Scan for the cell matching the given text and deliver its [x, y] coordinate at center. 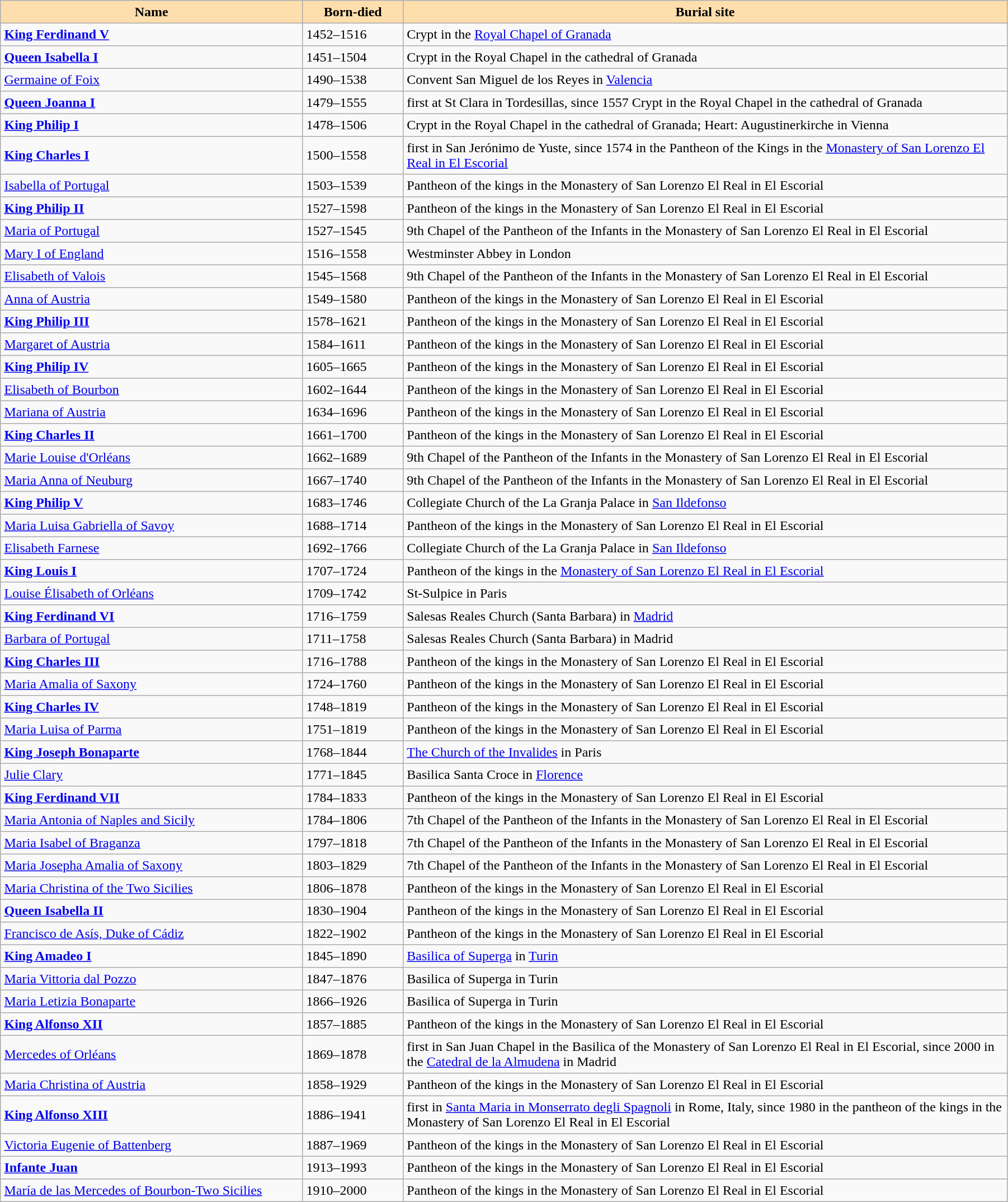
1479–1555 [353, 102]
1527–1545 [353, 231]
Marie Louise d'Orléans [152, 457]
Victoria Eugenie of Battenberg [152, 1145]
first at St Clara in Tordesillas, since 1557 Crypt in the Royal Chapel in the cathedral of Granada [705, 102]
1716–1759 [353, 616]
King Amadeo I [152, 956]
1578–1621 [353, 321]
1858–1929 [353, 1084]
Born-died [353, 12]
The Church of the Invalides in Paris [705, 752]
Francisco de Asís, Duke of Cádiz [152, 933]
first in San Jerónimo de Yuste, since 1574 in the Pantheon of the Kings in the Monastery of San Lorenzo El Real in El Escorial [705, 156]
1910–2000 [353, 1190]
Maria Amalia of Saxony [152, 684]
Barbara of Portugal [152, 638]
1866–1926 [353, 1001]
1751–1819 [353, 729]
King Charles I [152, 156]
1913–1993 [353, 1167]
1516–1558 [353, 253]
1452–1516 [353, 34]
1709–1742 [353, 593]
Julie Clary [152, 774]
1667–1740 [353, 480]
1724–1760 [353, 684]
Mariana of Austria [152, 412]
1887–1969 [353, 1145]
1549–1580 [353, 299]
Elisabeth of Bourbon [152, 389]
1605–1665 [353, 367]
Westminster Abbey in London [705, 253]
Maria of Portugal [152, 231]
Queen Isabella II [152, 910]
King Ferdinand VII [152, 797]
1584–1611 [353, 344]
Infante Juan [152, 1167]
1503–1539 [353, 185]
Maria Christina of the Two Sicilies [152, 888]
1857–1885 [353, 1024]
1711–1758 [353, 638]
1784–1833 [353, 797]
1478–1506 [353, 125]
1797–1818 [353, 843]
St-Sulpice in Paris [705, 593]
Elisabeth of Valois [152, 276]
Maria Vittoria dal Pozzo [152, 979]
1688–1714 [353, 525]
King Charles II [152, 435]
King Ferdinand V [152, 34]
María de las Mercedes of Bourbon-Two Sicilies [152, 1190]
1822–1902 [353, 933]
Name [152, 12]
Crypt in the Royal Chapel in the cathedral of Granada; Heart: Augustinerkirche in Vienna [705, 125]
King Ferdinand VI [152, 616]
1886–1941 [353, 1115]
1490–1538 [353, 79]
1716–1788 [353, 661]
King Alfonso XIII [152, 1115]
King Philip IV [152, 367]
1869–1878 [353, 1054]
first in San Juan Chapel in the Basilica of the Monastery of San Lorenzo El Real in El Escorial, since 2000 in the Catedral de la Almudena in Madrid [705, 1054]
King Louis I [152, 571]
1634–1696 [353, 412]
1500–1558 [353, 156]
1527–1598 [353, 208]
1784–1806 [353, 820]
Maria Christina of Austria [152, 1084]
Queen Joanna I [152, 102]
Maria Luisa of Parma [152, 729]
Mercedes of Orléans [152, 1054]
Basilica Santa Croce in Florence [705, 774]
Burial site [705, 12]
1830–1904 [353, 910]
Margaret of Austria [152, 344]
Crypt in the Royal Chapel of Granada [705, 34]
Germaine of Foix [152, 79]
1768–1844 [353, 752]
Louise Élisabeth of Orléans [152, 593]
King Alfonso XII [152, 1024]
King Philip I [152, 125]
1847–1876 [353, 979]
1661–1700 [353, 435]
1845–1890 [353, 956]
1602–1644 [353, 389]
1692–1766 [353, 548]
King Philip V [152, 503]
1662–1689 [353, 457]
King Philip II [152, 208]
Maria Luisa Gabriella of Savoy [152, 525]
1707–1724 [353, 571]
1451–1504 [353, 57]
Mary I of England [152, 253]
King Charles IV [152, 707]
Queen Isabella I [152, 57]
1803–1829 [353, 865]
1545–1568 [353, 276]
Maria Letizia Bonaparte [152, 1001]
Crypt in the Royal Chapel in the cathedral of Granada [705, 57]
Isabella of Portugal [152, 185]
Convent San Miguel de los Reyes in Valencia [705, 79]
Maria Anna of Neuburg [152, 480]
1806–1878 [353, 888]
Maria Isabel of Braganza [152, 843]
1748–1819 [353, 707]
Maria Antonia of Naples and Sicily [152, 820]
1771–1845 [353, 774]
1683–1746 [353, 503]
Elisabeth Farnese [152, 548]
Anna of Austria [152, 299]
King Joseph Bonaparte [152, 752]
King Charles III [152, 661]
Maria Josepha Amalia of Saxony [152, 865]
King Philip III [152, 321]
